Capture the cell that displays the provided text and extract its [x, y] central coordinate. 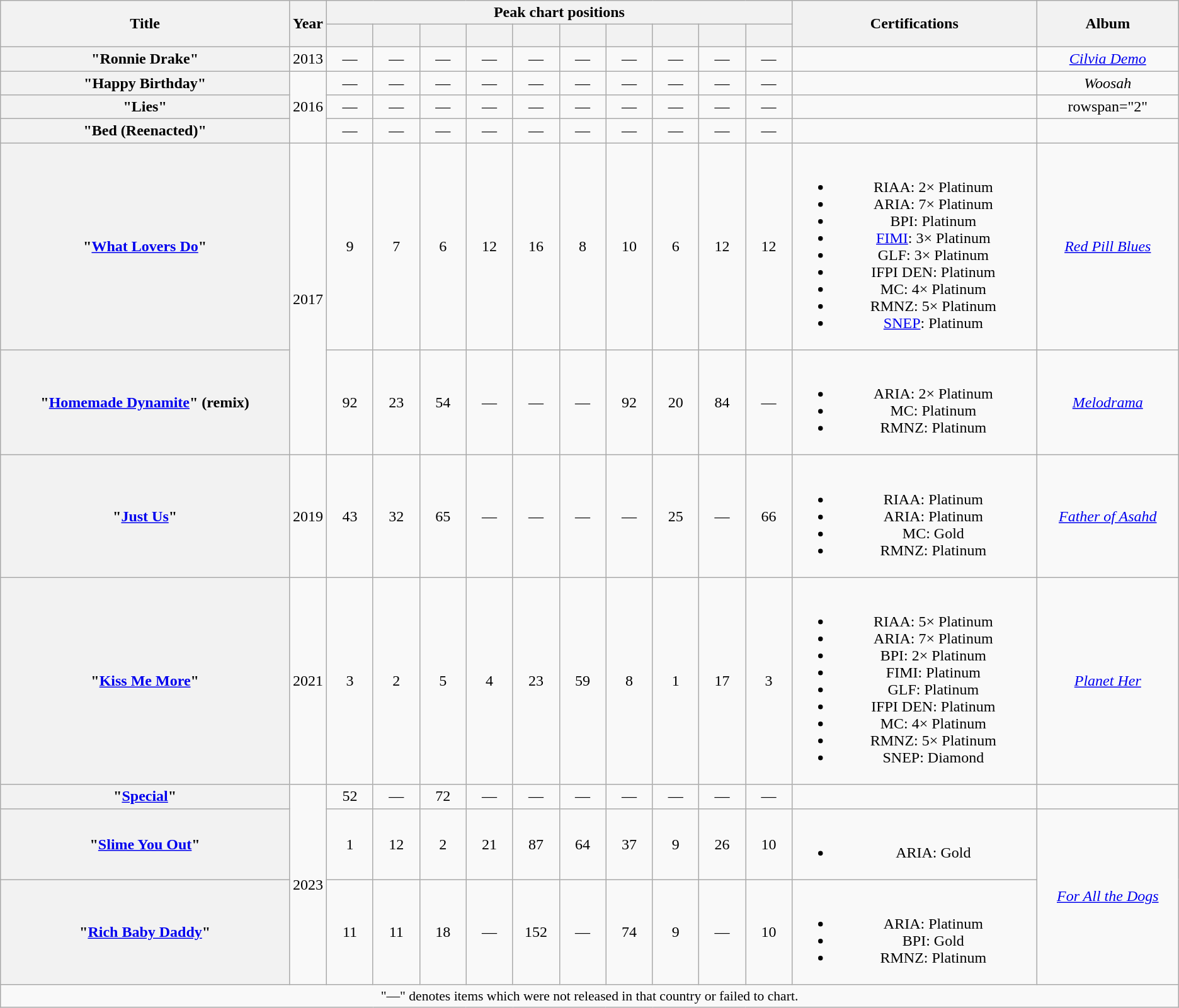
Certifications [914, 24]
2013 [307, 59]
Woosah [1107, 82]
ARIA: 2× PlatinumMC: PlatinumRMNZ: Platinum [914, 403]
For All the Dogs [1107, 897]
5 [443, 681]
"—" denotes items which were not released in that country or failed to chart. [589, 996]
64 [583, 844]
Album [1107, 24]
"Just Us" [145, 516]
66 [769, 516]
65 [443, 516]
"Ronnie Drake" [145, 59]
Title [145, 24]
72 [443, 796]
"Kiss Me More" [145, 681]
21 [489, 844]
RIAA: 5× PlatinumARIA: 7× PlatinumBPI: 2× PlatinumFIMI: PlatinumGLF: PlatinumIFPI DEN: PlatinumMC: 4× PlatinumRMNZ: 5× PlatinumSNEP: Diamond [914, 681]
Peak chart positions [559, 13]
2023 [307, 885]
7 [396, 247]
"Bed (Reenacted)" [145, 131]
2016 [307, 106]
"Happy Birthday" [145, 82]
Year [307, 24]
54 [443, 403]
2017 [307, 299]
59 [583, 681]
32 [396, 516]
17 [722, 681]
"Homemade Dynamite" (remix) [145, 403]
Red Pill Blues [1107, 247]
RIAA: PlatinumARIA: PlatinumMC: GoldRMNZ: Platinum [914, 516]
16 [536, 247]
84 [722, 403]
"What Lovers Do" [145, 247]
4 [489, 681]
rowspan="2" [1107, 107]
37 [629, 844]
"Lies" [145, 107]
52 [350, 796]
20 [676, 403]
"Rich Baby Daddy" [145, 932]
"Slime You Out" [145, 844]
2021 [307, 681]
Father of Asahd [1107, 516]
74 [629, 932]
Melodrama [1107, 403]
ARIA: Gold [914, 844]
Cilvia Demo [1107, 59]
RIAA: 2× PlatinumARIA: 7× PlatinumBPI: PlatinumFIMI: 3× PlatinumGLF: 3× PlatinumIFPI DEN: PlatinumMC: 4× PlatinumRMNZ: 5× PlatinumSNEP: Platinum [914, 247]
87 [536, 844]
25 [676, 516]
43 [350, 516]
26 [722, 844]
2019 [307, 516]
ARIA: PlatinumBPI: GoldRMNZ: Platinum [914, 932]
18 [443, 932]
Planet Her [1107, 681]
152 [536, 932]
"Special" [145, 796]
